For the text-containing cell, return its midpoint in [X, Y] coordinate format. 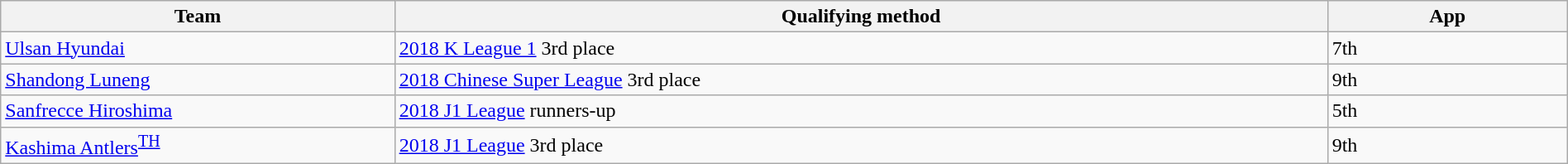
Qualifying method [861, 17]
7th [1447, 48]
2018 J1 League 3rd place [861, 146]
2018 Chinese Super League 3rd place [861, 80]
5th [1447, 111]
2018 J1 League runners-up [861, 111]
Shandong Luneng [198, 80]
Team [198, 17]
Kashima AntlersTH [198, 146]
App [1447, 17]
2018 K League 1 3rd place [861, 48]
Sanfrecce Hiroshima [198, 111]
Ulsan Hyundai [198, 48]
